Provide the (x, y) coordinate of the cell's center where the given text is located.  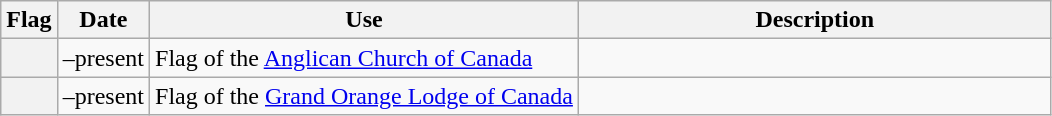
Description (814, 20)
Date (103, 20)
Flag (29, 20)
Flag of the Anglican Church of Canada (364, 58)
Use (364, 20)
Flag of the Grand Orange Lodge of Canada (364, 96)
